For the text-containing cell, return its midpoint in [x, y] coordinate format. 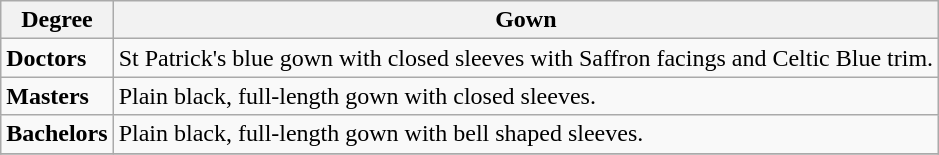
Degree [57, 20]
St Patrick's blue gown with closed sleeves with Saffron facings and Celtic Blue trim. [526, 58]
Bachelors [57, 134]
Plain black, full-length gown with bell shaped sleeves. [526, 134]
Plain black, full-length gown with closed sleeves. [526, 96]
Gown [526, 20]
Masters [57, 96]
Doctors [57, 58]
